Locate the cell with the specified text and output its (x, y) center coordinate. 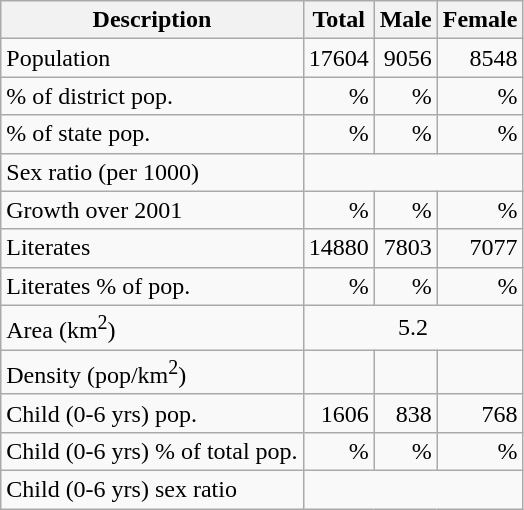
7803 (406, 248)
Population (152, 58)
5.2 (413, 328)
Area (km2) (152, 328)
14880 (338, 248)
1606 (338, 413)
Child (0-6 yrs) % of total pop. (152, 451)
Density (pop/km2) (152, 372)
Total (338, 20)
8548 (480, 58)
Sex ratio (per 1000) (152, 172)
% of state pop. (152, 134)
Child (0-6 yrs) pop. (152, 413)
Description (152, 20)
768 (480, 413)
Female (480, 20)
17604 (338, 58)
Literates % of pop. (152, 286)
Growth over 2001 (152, 210)
Male (406, 20)
9056 (406, 58)
7077 (480, 248)
838 (406, 413)
Literates (152, 248)
% of district pop. (152, 96)
Child (0-6 yrs) sex ratio (152, 489)
